Determine the (x, y) coordinate at the center of the cell enclosing the given text.  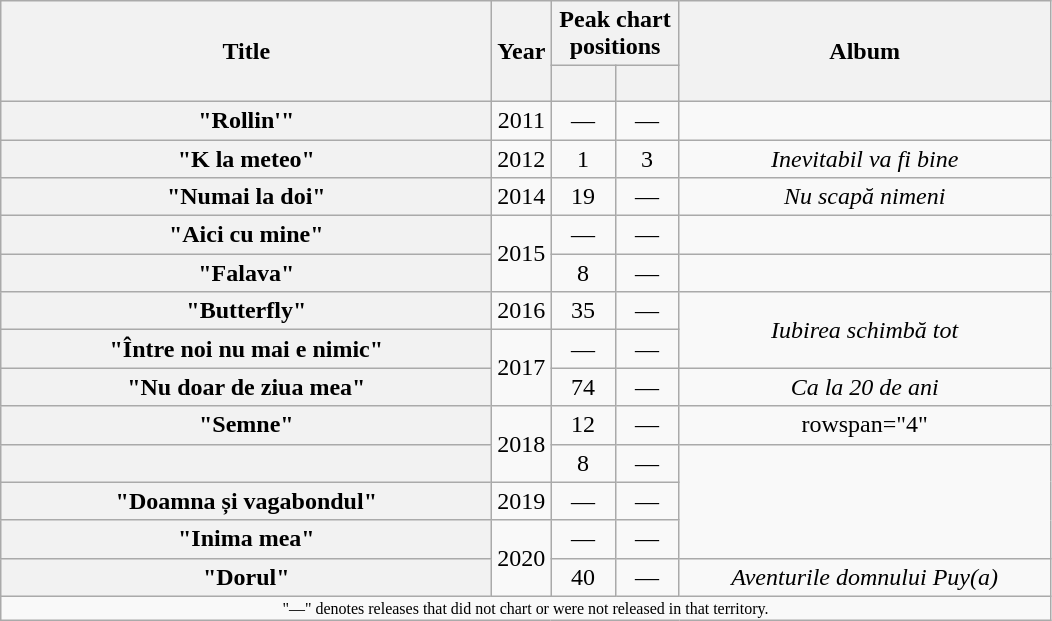
3 (647, 159)
"Aici cu mine" (246, 235)
"Rollin'" (246, 120)
"Butterfly" (246, 311)
2017 (522, 368)
"—" denotes releases that did not chart or were not released in that territory. (526, 608)
"Doamna și vagabondul" (246, 501)
Year (522, 52)
19 (583, 197)
"Nu doar de ziua mea" (246, 387)
"K la meteo" (246, 159)
2016 (522, 311)
Inevitabil va fi bine (864, 159)
2018 (522, 444)
Ca la 20 de ani (864, 387)
2012 (522, 159)
2019 (522, 501)
"Semne" (246, 425)
Album (864, 52)
35 (583, 311)
74 (583, 387)
2011 (522, 120)
1 (583, 159)
Aventurile domnului Puy(a) (864, 577)
Title (246, 52)
Iubirea schimbă tot (864, 330)
Peak chart positions (615, 34)
"Inima mea" (246, 539)
12 (583, 425)
"Dorul" (246, 577)
"Între noi nu mai e nimic" (246, 349)
Nu scapă nimeni (864, 197)
2014 (522, 197)
rowspan="4" (864, 425)
2020 (522, 558)
"Numai la doi" (246, 197)
2015 (522, 254)
40 (583, 577)
"Falava" (246, 273)
